For the text-containing cell, return its midpoint in [x, y] coordinate format. 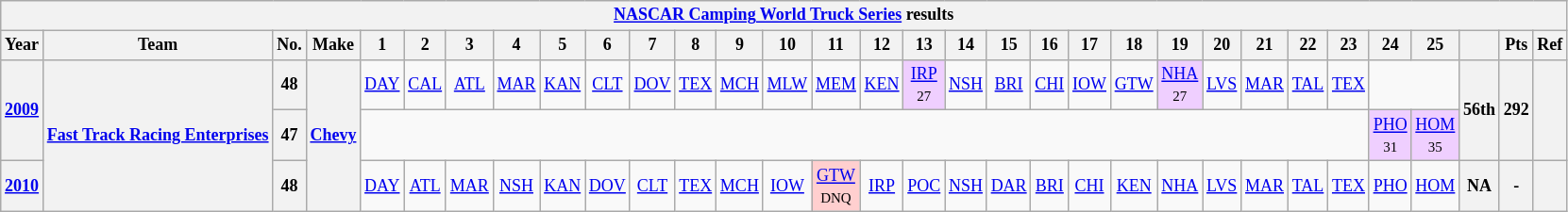
25 [1435, 45]
2010 [23, 186]
HOM [1435, 186]
18 [1134, 45]
2009 [23, 109]
17 [1089, 45]
6 [608, 45]
NA [1480, 186]
IRP [882, 186]
11 [836, 45]
MEM [836, 85]
IRP27 [924, 85]
292 [1516, 109]
Make [333, 45]
14 [967, 45]
9 [740, 45]
Pts [1516, 45]
12 [882, 45]
23 [1349, 45]
4 [516, 45]
21 [1265, 45]
10 [787, 45]
Fast Track Racing Enterprises [157, 136]
5 [563, 45]
2 [425, 45]
HOM35 [1435, 136]
1 [382, 45]
Year [23, 45]
8 [696, 45]
22 [1307, 45]
GTWDNQ [836, 186]
PHO31 [1390, 136]
13 [924, 45]
20 [1222, 45]
24 [1390, 45]
16 [1050, 45]
No. [289, 45]
GTW [1134, 85]
CAL [425, 85]
NHA [1180, 186]
3 [469, 45]
47 [289, 136]
19 [1180, 45]
MLW [787, 85]
Chevy [333, 136]
POC [924, 186]
DAR [1008, 186]
Team [157, 45]
7 [652, 45]
NASCAR Camping World Truck Series results [784, 15]
PHO [1390, 186]
NHA27 [1180, 85]
15 [1008, 45]
56th [1480, 109]
- [1516, 186]
Ref [1550, 45]
